Detect which cell encompasses the target text, then output its [X, Y] center coordinate. 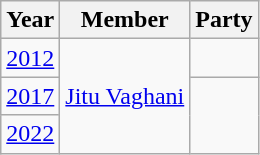
2012 [30, 58]
Member [125, 20]
Year [30, 20]
2022 [30, 134]
2017 [30, 96]
Jitu Vaghani [125, 96]
Party [224, 20]
